Return (x, y) of the center of cell containing provided text 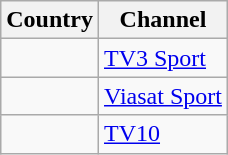
TV10 (162, 134)
Channel (162, 20)
Country (50, 20)
Viasat Sport (162, 96)
TV3 Sport (162, 58)
